Determine the (X, Y) coordinate at the center of the cell enclosing the given text.  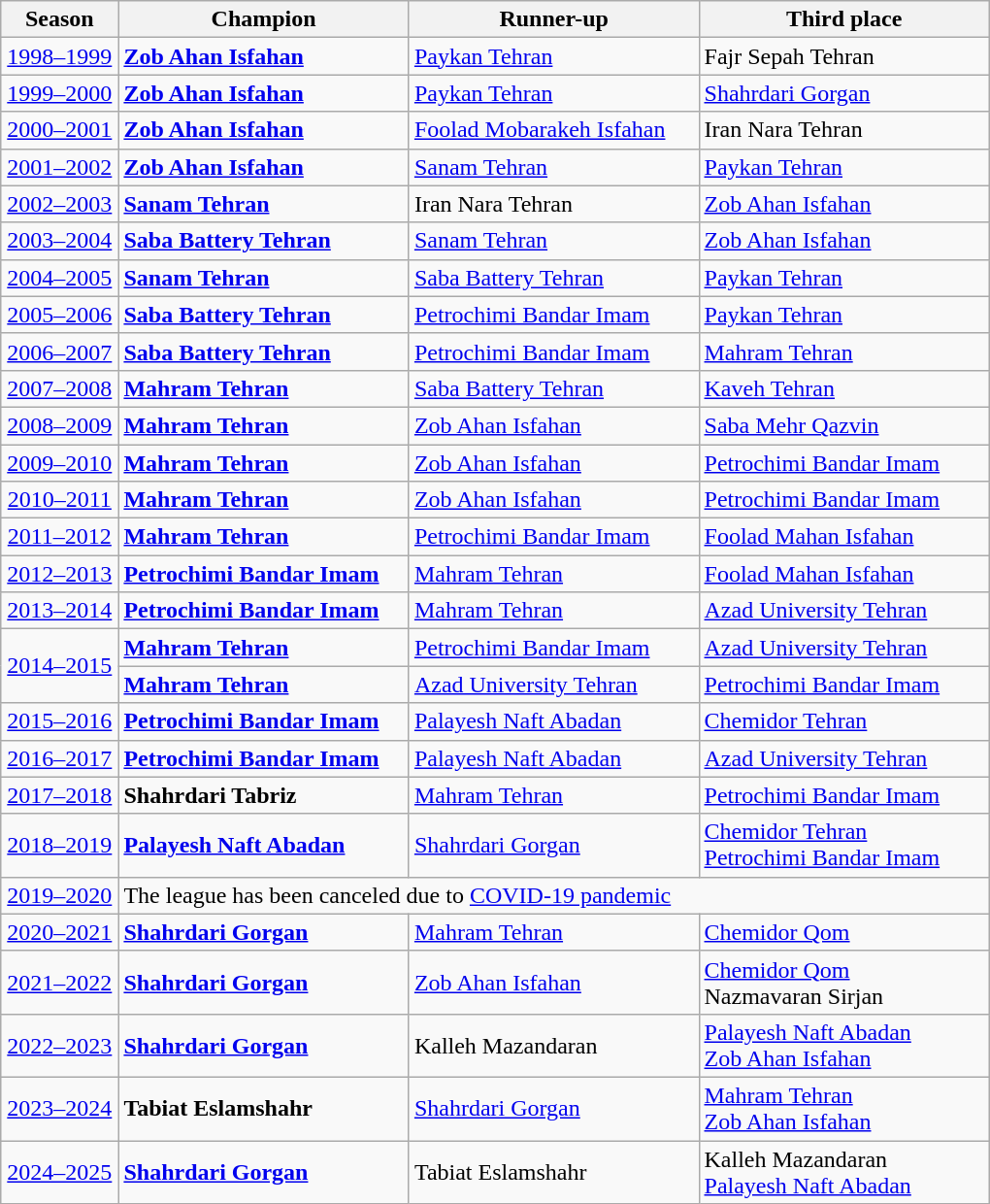
2023–2024 (60, 1109)
2015–2016 (60, 721)
Runner-up (553, 19)
The league has been canceled due to COVID-19 pandemic (553, 895)
Palayesh Naft AbadanZob Ahan Isfahan (844, 1045)
2000–2001 (60, 130)
2024–2025 (60, 1171)
2005–2006 (60, 315)
Shahrdari Tabriz (264, 795)
2017–2018 (60, 795)
Chemidor QomNazmavaran Sirjan (844, 983)
Third place (844, 19)
Fajr Sepah Tehran (844, 56)
Kalleh Mazandaran (553, 1045)
2008–2009 (60, 425)
2022–2023 (60, 1045)
Chemidor TehranPetrochimi Bandar Imam (844, 845)
Season (60, 19)
Mahram TehranZob Ahan Isfahan (844, 1109)
2012–2013 (60, 574)
2006–2007 (60, 351)
2021–2022 (60, 983)
2009–2010 (60, 463)
2013–2014 (60, 611)
2003–2004 (60, 241)
Chemidor Qom (844, 932)
2007–2008 (60, 388)
1998–1999 (60, 56)
2001–2002 (60, 167)
2002–2003 (60, 204)
2018–2019 (60, 845)
2020–2021 (60, 932)
Champion (264, 19)
2010–2011 (60, 500)
Kaveh Tehran (844, 388)
2019–2020 (60, 895)
2014–2015 (60, 666)
Kalleh MazandaranPalayesh Naft Abadan (844, 1171)
Chemidor Tehran (844, 721)
2011–2012 (60, 537)
Foolad Mobarakeh Isfahan (553, 130)
Saba Mehr Qazvin (844, 425)
2004–2005 (60, 278)
1999–2000 (60, 93)
2016–2017 (60, 758)
